Return [x, y] of the center of cell containing provided text 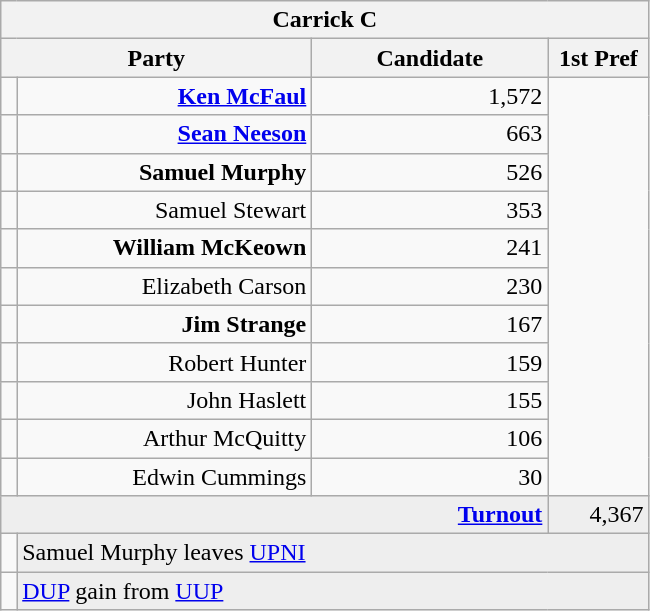
Sean Neeson [164, 134]
106 [430, 438]
1,572 [430, 96]
241 [430, 248]
John Haslett [164, 400]
Jim Strange [164, 324]
Candidate [430, 58]
Samuel Murphy leaves UPNI [333, 553]
4,367 [598, 515]
Robert Hunter [164, 362]
Ken McFaul [164, 96]
Elizabeth Carson [164, 286]
Carrick C [325, 20]
159 [430, 362]
1st Pref [598, 58]
Party [156, 58]
William McKeown [164, 248]
526 [430, 172]
155 [430, 400]
167 [430, 324]
Samuel Stewart [164, 210]
DUP gain from UUP [333, 591]
353 [430, 210]
Turnout [274, 515]
230 [430, 286]
663 [430, 134]
Edwin Cummings [164, 477]
Arthur McQuitty [164, 438]
30 [430, 477]
Samuel Murphy [164, 172]
